Locate the cell with the specified text and output its (x, y) center coordinate. 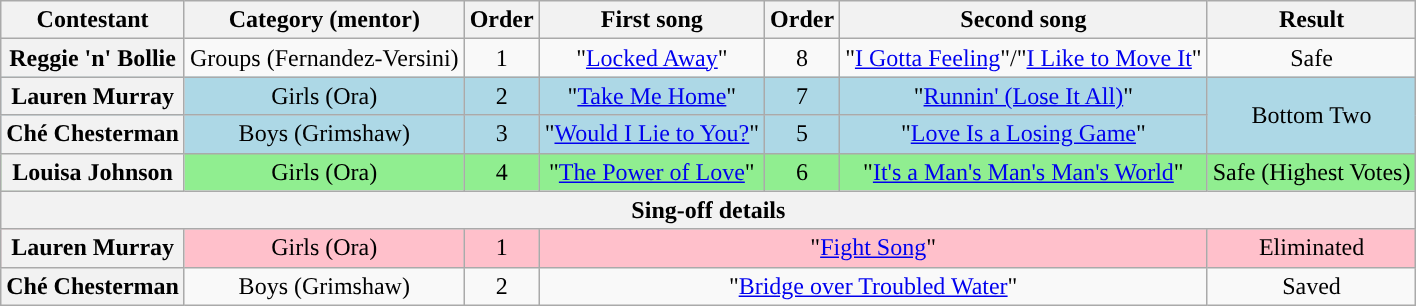
7 (802, 96)
First song (652, 20)
6 (802, 172)
Groups (Fernandez-Versini) (324, 58)
5 (802, 134)
"Fight Song" (873, 248)
Eliminated (1312, 248)
"Runnin' (Lose It All)" (1024, 96)
Louisa Johnson (93, 172)
8 (802, 58)
Saved (1312, 286)
Category (mentor) (324, 20)
"It's a Man's Man's Man's World" (1024, 172)
Contestant (93, 20)
"The Power of Love" (652, 172)
"Bridge over Troubled Water" (873, 286)
"Take Me Home" (652, 96)
3 (502, 134)
"I Gotta Feeling"/"I Like to Move It" (1024, 58)
Second song (1024, 20)
Reggie 'n' Bollie (93, 58)
Result (1312, 20)
Bottom Two (1312, 115)
Sing-off details (708, 210)
"Locked Away" (652, 58)
Safe (1312, 58)
Safe (Highest Votes) (1312, 172)
"Would I Lie to You?" (652, 134)
"Love Is a Losing Game" (1024, 134)
4 (502, 172)
